Capture the cell that displays the provided text and extract its (x, y) central coordinate. 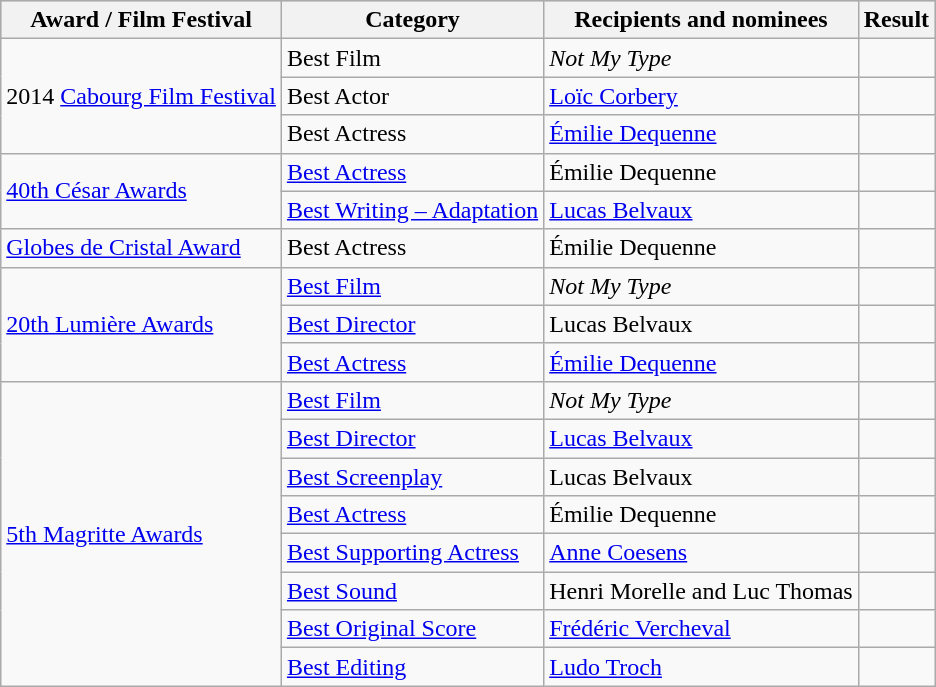
Best Editing (412, 667)
Henri Morelle and Luc Thomas (702, 591)
Best Screenplay (412, 477)
2014 Cabourg Film Festival (142, 96)
Category (412, 20)
Loïc Corbery (702, 96)
Award / Film Festival (142, 20)
Best Writing – Adaptation (412, 210)
Frédéric Vercheval (702, 629)
Globes de Cristal Award (142, 248)
5th Magritte Awards (142, 533)
40th César Awards (142, 191)
Best Actor (412, 96)
Anne Coesens (702, 553)
20th Lumière Awards (142, 324)
Ludo Troch (702, 667)
Result (896, 20)
Best Sound (412, 591)
Recipients and nominees (702, 20)
Best Supporting Actress (412, 553)
Best Original Score (412, 629)
